Find where the given text appears and provide that cell's center as [x, y] coordinate. 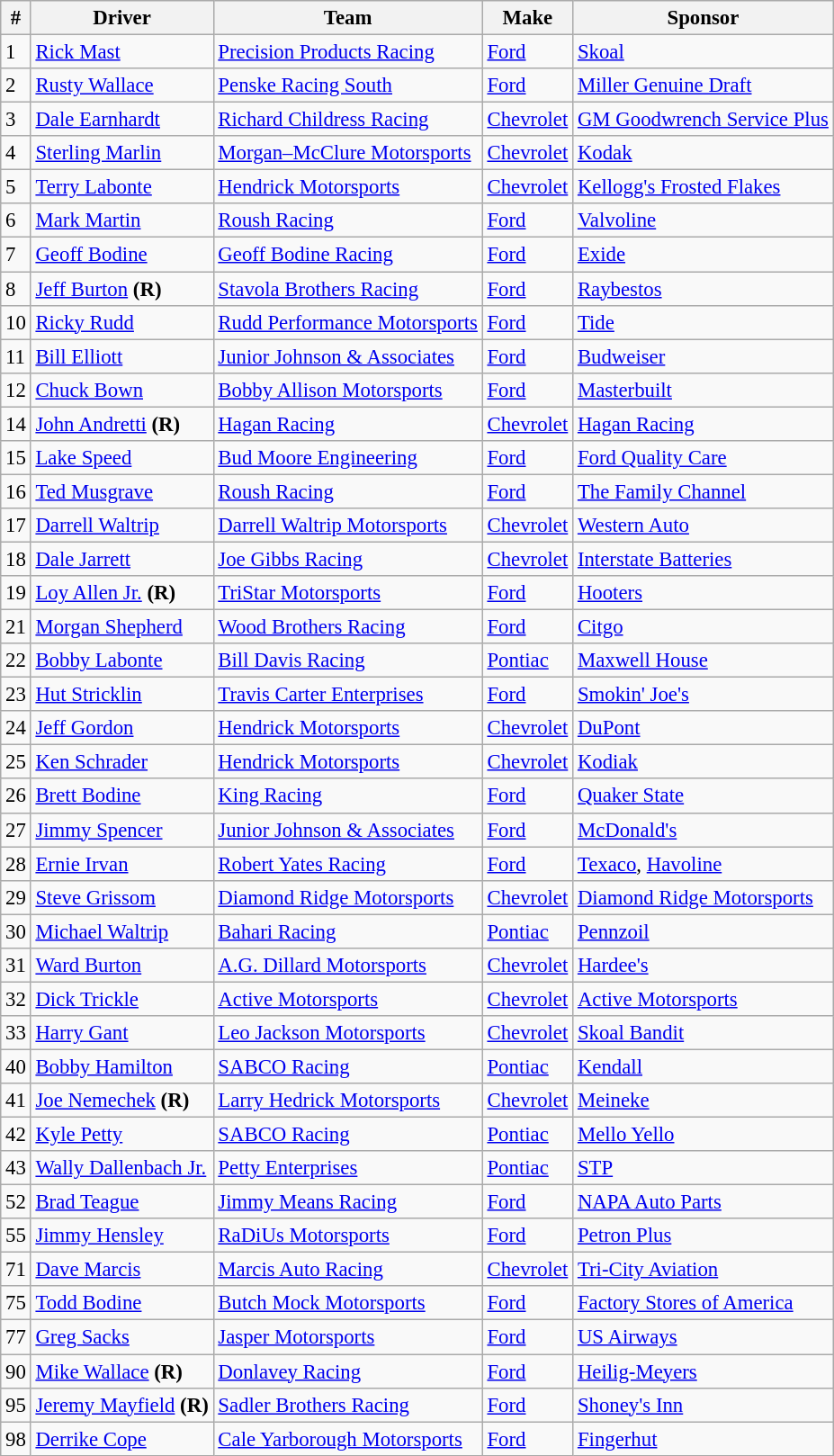
Sterling Marlin [122, 153]
Jeff Burton (R) [122, 289]
Masterbuilt [704, 390]
Loy Allen Jr. (R) [122, 593]
Pennzoil [704, 931]
Maxwell House [704, 661]
Marcis Auto Racing [347, 1270]
Travis Carter Enterprises [347, 695]
Harry Gant [122, 1033]
22 [16, 661]
Citgo [704, 627]
Smokin' Joe's [704, 695]
25 [16, 762]
Wood Brothers Racing [347, 627]
Kodak [704, 153]
Bobby Labonte [122, 661]
31 [16, 966]
3 [16, 120]
2 [16, 85]
Chuck Bown [122, 390]
Rick Mast [122, 52]
Quaker State [704, 796]
Darrell Waltrip Motorsports [347, 526]
Leo Jackson Motorsports [347, 1033]
Petty Enterprises [347, 1168]
Raybestos [704, 289]
NAPA Auto Parts [704, 1202]
Factory Stores of America [704, 1304]
Tide [704, 322]
Richard Childress Racing [347, 120]
Jimmy Spencer [122, 830]
McDonald's [704, 830]
17 [16, 526]
16 [16, 491]
Kodiak [704, 762]
4 [16, 153]
Darrell Waltrip [122, 526]
Jeremy Mayfield (R) [122, 1405]
Bobby Allison Motorsports [347, 390]
71 [16, 1270]
77 [16, 1337]
52 [16, 1202]
Larry Hedrick Motorsports [347, 1101]
Mark Martin [122, 220]
Bud Moore Engineering [347, 458]
The Family Channel [704, 491]
Joe Nemechek (R) [122, 1101]
40 [16, 1066]
90 [16, 1371]
21 [16, 627]
Kyle Petty [122, 1135]
Dale Jarrett [122, 559]
24 [16, 728]
8 [16, 289]
Valvoline [704, 220]
Bahari Racing [347, 931]
US Airways [704, 1337]
King Racing [347, 796]
75 [16, 1304]
TriStar Motorsports [347, 593]
Western Auto [704, 526]
Jeff Gordon [122, 728]
Wally Dallenbach Jr. [122, 1168]
Kellogg's Frosted Flakes [704, 187]
55 [16, 1236]
Interstate Batteries [704, 559]
18 [16, 559]
Skoal Bandit [704, 1033]
15 [16, 458]
Steve Grissom [122, 897]
1 [16, 52]
Ward Burton [122, 966]
Cale Yarborough Motorsports [347, 1439]
27 [16, 830]
7 [16, 255]
Mike Wallace (R) [122, 1371]
Precision Products Racing [347, 52]
95 [16, 1405]
11 [16, 356]
Petron Plus [704, 1236]
Tri-City Aviation [704, 1270]
Rusty Wallace [122, 85]
Lake Speed [122, 458]
26 [16, 796]
Hut Stricklin [122, 695]
42 [16, 1135]
33 [16, 1033]
Terry Labonte [122, 187]
GM Goodwrench Service Plus [704, 120]
Morgan Shepherd [122, 627]
John Andretti (R) [122, 424]
STP [704, 1168]
19 [16, 593]
Bill Elliott [122, 356]
Ford Quality Care [704, 458]
Kendall [704, 1066]
Todd Bodine [122, 1304]
Jimmy Hensley [122, 1236]
Brad Teague [122, 1202]
DuPont [704, 728]
30 [16, 931]
Stavola Brothers Racing [347, 289]
Dave Marcis [122, 1270]
41 [16, 1101]
Exide [704, 255]
Jimmy Means Racing [347, 1202]
Sadler Brothers Racing [347, 1405]
6 [16, 220]
32 [16, 999]
Greg Sacks [122, 1337]
Dale Earnhardt [122, 120]
Meineke [704, 1101]
12 [16, 390]
Sponsor [704, 18]
28 [16, 864]
Ken Schrader [122, 762]
98 [16, 1439]
Shoney's Inn [704, 1405]
Geoff Bodine Racing [347, 255]
Fingerhut [704, 1439]
29 [16, 897]
Budweiser [704, 356]
Bill Davis Racing [347, 661]
Joe Gibbs Racing [347, 559]
Robert Yates Racing [347, 864]
Rudd Performance Motorsports [347, 322]
Driver [122, 18]
Geoff Bodine [122, 255]
Make [527, 18]
Brett Bodine [122, 796]
Skoal [704, 52]
Dick Trickle [122, 999]
Heilig-Meyers [704, 1371]
23 [16, 695]
Miller Genuine Draft [704, 85]
Team [347, 18]
Jasper Motorsports [347, 1337]
Penske Racing South [347, 85]
Ted Musgrave [122, 491]
14 [16, 424]
43 [16, 1168]
Derrike Cope [122, 1439]
Donlavey Racing [347, 1371]
A.G. Dillard Motorsports [347, 966]
# [16, 18]
Butch Mock Motorsports [347, 1304]
RaDiUs Motorsports [347, 1236]
5 [16, 187]
Morgan–McClure Motorsports [347, 153]
Bobby Hamilton [122, 1066]
Hooters [704, 593]
Mello Yello [704, 1135]
Ricky Rudd [122, 322]
10 [16, 322]
Texaco, Havoline [704, 864]
Michael Waltrip [122, 931]
Ernie Irvan [122, 864]
Hardee's [704, 966]
